Search for the cell housing the specified text and yield its [X, Y] center coordinate. 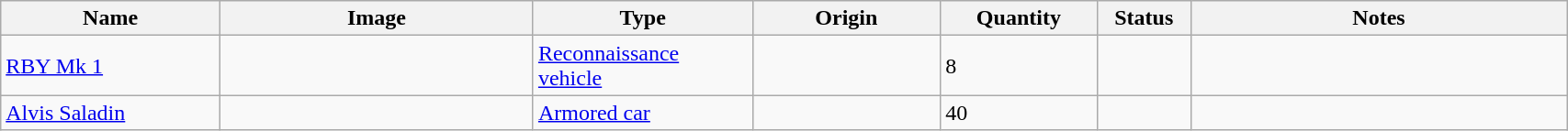
8 [1019, 66]
Type [643, 18]
Quantity [1019, 18]
Status [1144, 18]
40 [1019, 113]
Reconnaissance vehicle [643, 66]
Alvis Saladin [110, 113]
Notes [1378, 18]
Origin [847, 18]
Image [377, 18]
Armored car [643, 113]
Name [110, 18]
RBY Mk 1 [110, 66]
